Scan for the cell matching the given text and deliver its (X, Y) coordinate at center. 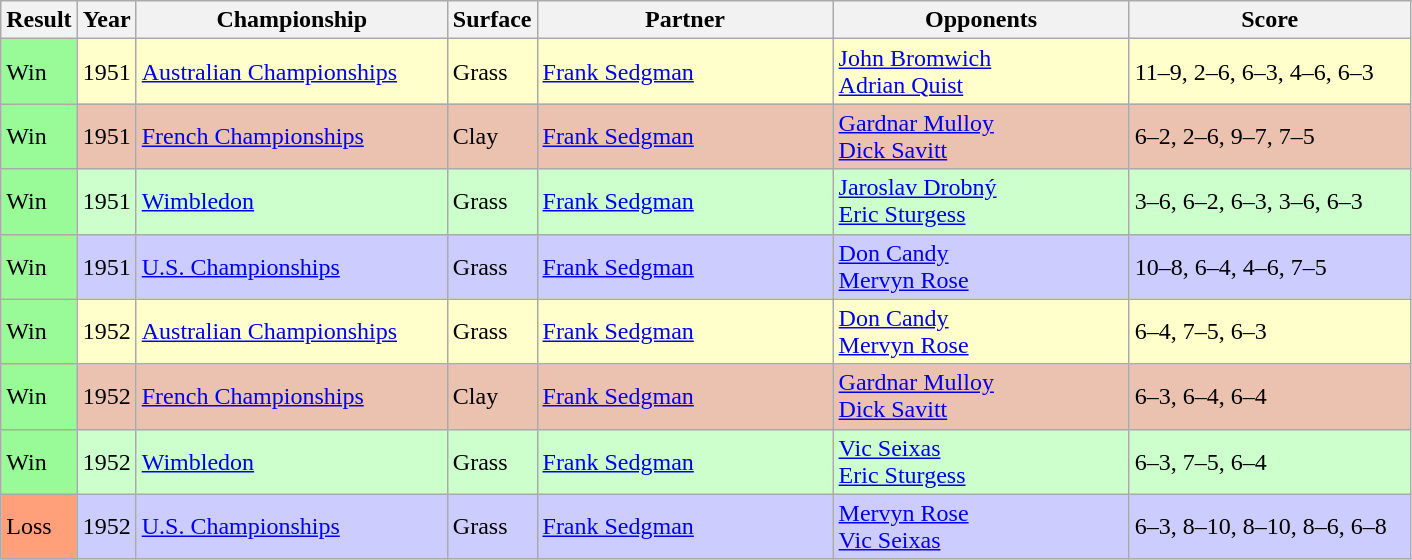
Championship (292, 20)
Opponents (981, 20)
6–3, 6–4, 6–4 (1270, 396)
Loss (39, 526)
John Bromwich Adrian Quist (981, 72)
10–8, 6–4, 4–6, 7–5 (1270, 266)
6–3, 8–10, 8–10, 8–6, 6–8 (1270, 526)
Result (39, 20)
6–3, 7–5, 6–4 (1270, 462)
6–4, 7–5, 6–3 (1270, 332)
11–9, 2–6, 6–3, 4–6, 6–3 (1270, 72)
Vic Seixas Eric Sturgess (981, 462)
Partner (685, 20)
3–6, 6–2, 6–3, 3–6, 6–3 (1270, 202)
6–2, 2–6, 9–7, 7–5 (1270, 136)
Surface (492, 20)
Year (106, 20)
Score (1270, 20)
Jaroslav Drobný Eric Sturgess (981, 202)
Mervyn Rose Vic Seixas (981, 526)
